Output the (x, y) coordinate of the center of the cell containing the given text.  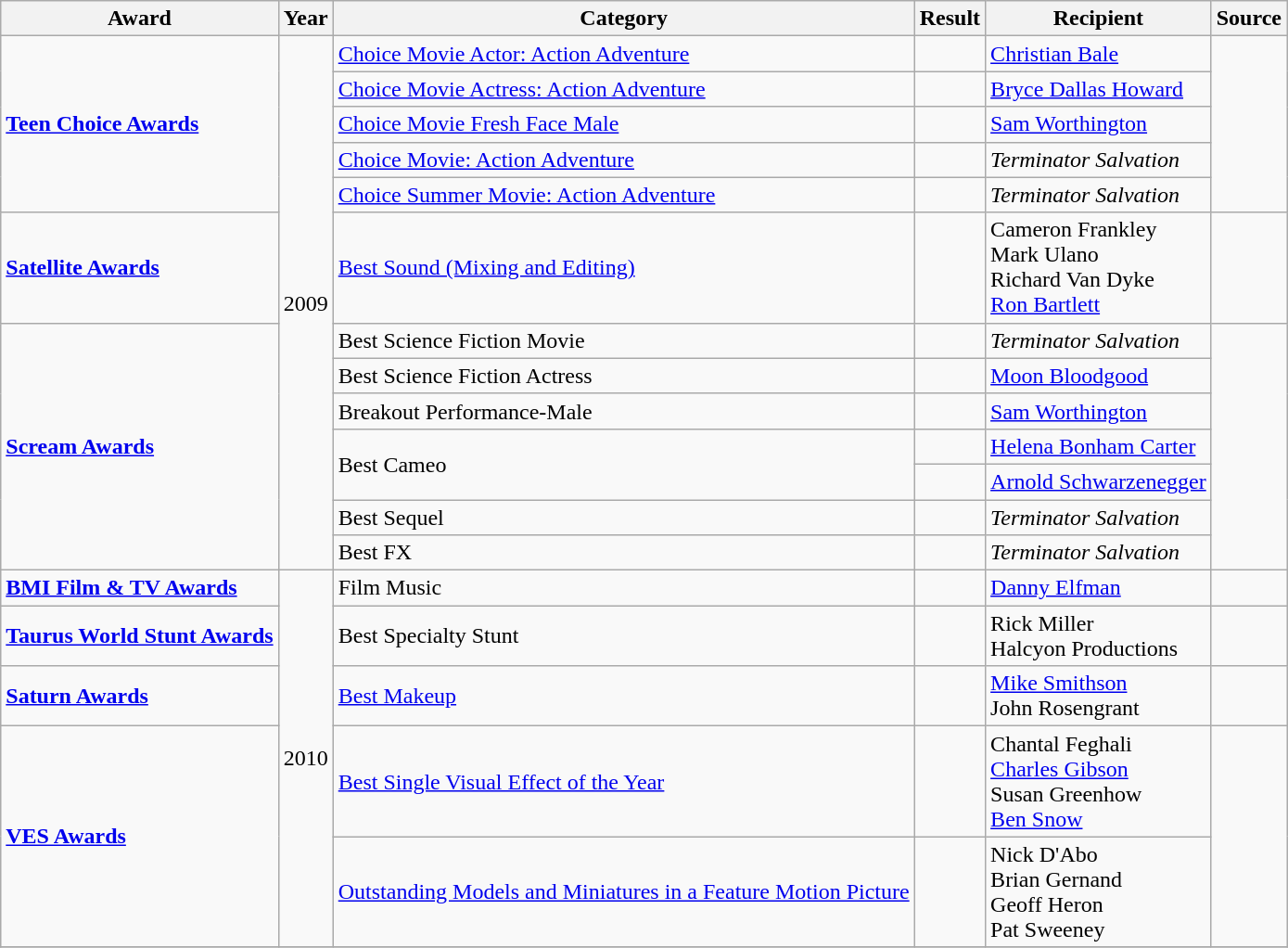
Saturn Awards (139, 696)
Best Science Fiction Actress (623, 376)
Chantal Feghali Charles Gibson Susan Greenhow Ben Snow (1099, 781)
Best Makeup (623, 696)
Source (1248, 19)
Best Science Fiction Movie (623, 340)
Category (623, 19)
VES Awards (139, 837)
2009 (306, 303)
Choice Summer Movie: Action Adventure (623, 195)
Scream Awards (139, 446)
Choice Movie Fresh Face Male (623, 124)
Result (950, 19)
Satellite Awards (139, 267)
Danny Elfman (1099, 588)
Film Music (623, 588)
Award (139, 19)
Moon Bloodgood (1099, 376)
Cameron Frankley Mark Ulano Richard Van Dyke Ron Bartlett (1099, 267)
Helena Bonham Carter (1099, 446)
Choice Movie Actor: Action Adventure (623, 54)
Recipient (1099, 19)
Breakout Performance-Male (623, 411)
Rick Miller Halcyon Productions (1099, 636)
Outstanding Models and Miniatures in a Feature Motion Picture (623, 892)
Choice Movie: Action Adventure (623, 160)
Best Sequel (623, 517)
2010 (306, 759)
Choice Movie Actress: Action Adventure (623, 89)
Taurus World Stunt Awards (139, 636)
Year (306, 19)
Best Single Visual Effect of the Year (623, 781)
Christian Bale (1099, 54)
Mike Smithson John Rosengrant (1099, 696)
Bryce Dallas Howard (1099, 89)
Teen Choice Awards (139, 124)
Nick D'Abo Brian Gernand Geoff Heron Pat Sweeney (1099, 892)
Best Cameo (623, 464)
Best Sound (Mixing and Editing) (623, 267)
Best Specialty Stunt (623, 636)
Arnold Schwarzenegger (1099, 481)
Best FX (623, 553)
BMI Film & TV Awards (139, 588)
